For the text-containing cell, return its midpoint in [x, y] coordinate format. 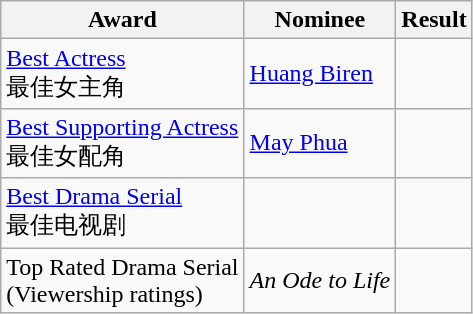
Huang Biren [320, 74]
Best Supporting Actress 最佳女配角 [122, 143]
Result [434, 20]
May Phua [320, 143]
Best Actress 最佳女主角 [122, 74]
Nominee [320, 20]
An Ode to Life [320, 280]
Top Rated Drama Serial(Viewership ratings) [122, 280]
Award [122, 20]
Best Drama Serial 最佳电视剧 [122, 213]
